Identify which cell holds the provided text, then report its (x, y) central coordinate. 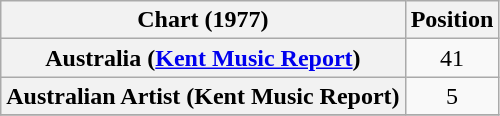
Position (452, 20)
Australia (Kent Music Report) (203, 58)
41 (452, 58)
Chart (1977) (203, 20)
5 (452, 96)
Australian Artist (Kent Music Report) (203, 96)
